Capture the cell that displays the provided text and extract its (x, y) central coordinate. 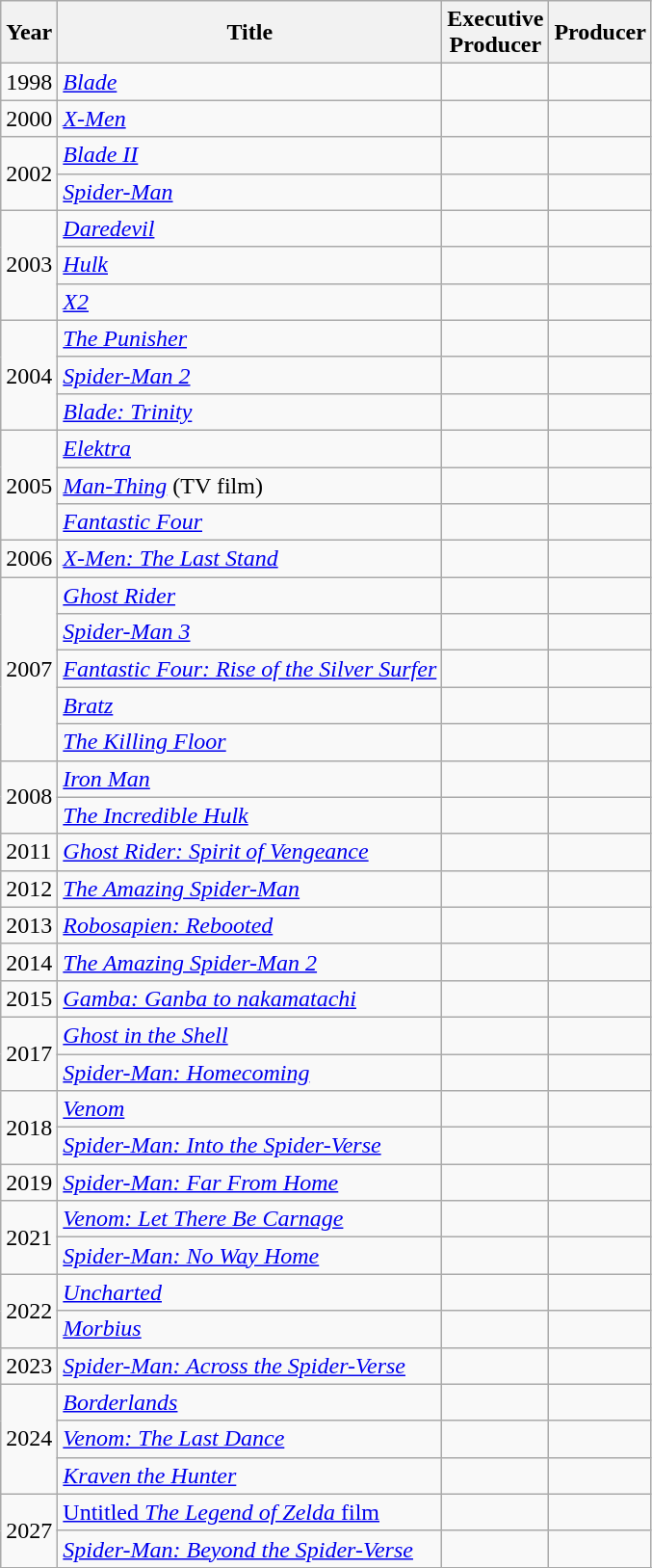
2012 (29, 889)
Blade II (250, 155)
2006 (29, 559)
Ghost in the Shell (250, 1035)
Daredevil (250, 228)
2018 (29, 1128)
The Killing Floor (250, 742)
2000 (29, 119)
2021 (29, 1237)
The Punisher (250, 338)
2002 (29, 173)
The Incredible Hulk (250, 815)
Venom: Let There Be Carnage (250, 1219)
1998 (29, 82)
Bratz (250, 705)
2007 (29, 669)
2027 (29, 1530)
X-Men: The Last Stand (250, 559)
The Amazing Spider-Man (250, 889)
2024 (29, 1439)
Producer (601, 33)
Hulk (250, 265)
Spider-Man: Across the Spider-Verse (250, 1366)
Spider-Man: Homecoming (250, 1073)
Uncharted (250, 1292)
X-Men (250, 119)
Blade (250, 82)
Ghost Rider: Spirit of Vengeance (250, 852)
2017 (29, 1053)
2011 (29, 852)
Morbius (250, 1329)
Spider-Man: Beyond the Spider-Verse (250, 1549)
Fantastic Four: Rise of the Silver Surfer (250, 669)
2022 (29, 1311)
ExecutiveProducer (495, 33)
Spider-Man: Far From Home (250, 1183)
2005 (29, 485)
Ghost Rider (250, 596)
Kraven the Hunter (250, 1475)
Elektra (250, 448)
Spider-Man (250, 192)
Spider-Man 3 (250, 632)
X2 (250, 302)
2013 (29, 925)
Venom (250, 1109)
2019 (29, 1183)
Venom: The Last Dance (250, 1439)
Man-Thing (TV film) (250, 485)
Blade: Trinity (250, 412)
Iron Man (250, 779)
Gamba: Ganba to nakamatachi (250, 998)
2008 (29, 797)
Spider-Man: Into the Spider-Verse (250, 1146)
2015 (29, 998)
2004 (29, 375)
2014 (29, 962)
Borderlands (250, 1402)
Untitled The Legend of Zelda film (250, 1512)
Year (29, 33)
Spider-Man: No Way Home (250, 1256)
Fantastic Four (250, 522)
2003 (29, 265)
The Amazing Spider-Man 2 (250, 962)
Title (250, 33)
Spider-Man 2 (250, 375)
Robosapien: Rebooted (250, 925)
2023 (29, 1366)
